Capture the cell that displays the provided text and extract its [X, Y] central coordinate. 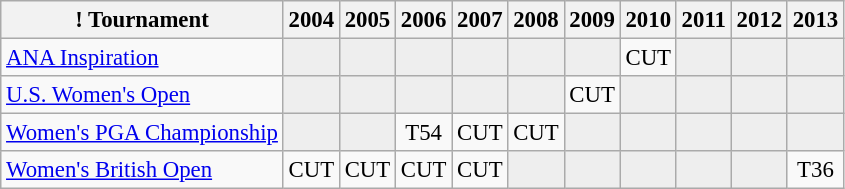
ANA Inspiration [142, 58]
2005 [367, 20]
T54 [424, 133]
2010 [648, 20]
2013 [815, 20]
U.S. Women's Open [142, 95]
2006 [424, 20]
Women's PGA Championship [142, 133]
2009 [592, 20]
2008 [536, 20]
Women's British Open [142, 170]
2011 [704, 20]
! Tournament [142, 20]
2012 [759, 20]
2004 [311, 20]
2007 [480, 20]
T36 [815, 170]
